Pinpoint the cell where the given text exists, returning its [x, y] midpoint coordinate. 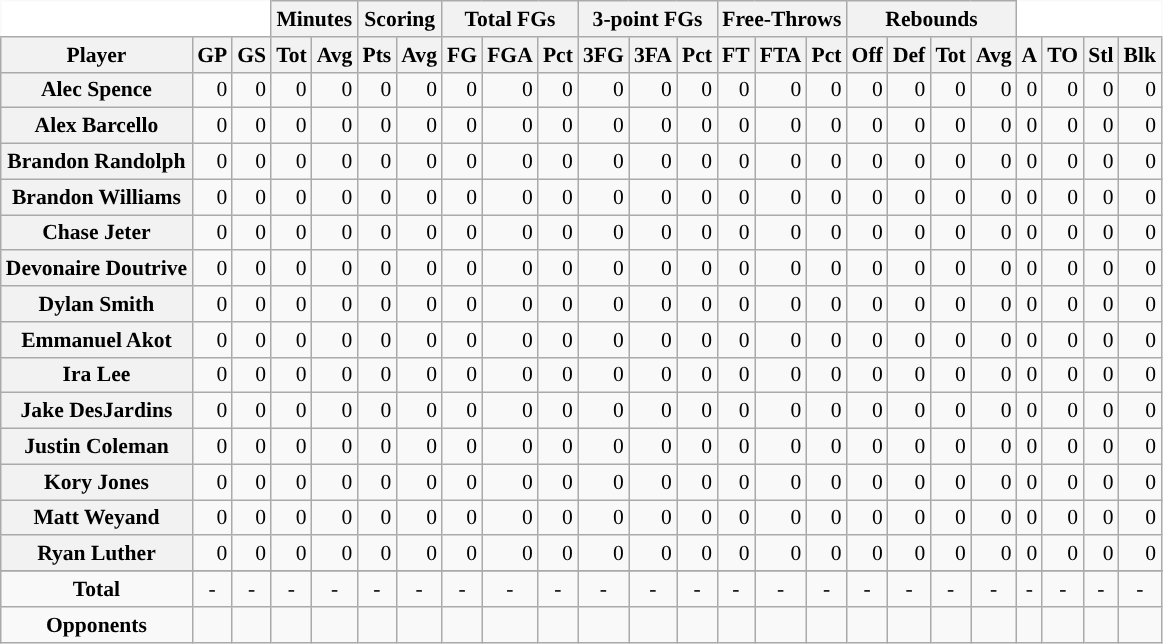
Blk [1140, 55]
Chase Jeter [96, 233]
Dylan Smith [96, 304]
Rebounds [932, 19]
Emmanuel Akot [96, 340]
FG [462, 55]
Scoring [400, 19]
Brandon Randolph [96, 162]
Def [909, 55]
FT [736, 55]
3FA [653, 55]
Jake DesJardins [96, 411]
Free-Throws [782, 19]
Pts [376, 55]
Minutes [314, 19]
A [1030, 55]
Alec Spence [96, 90]
Ryan Luther [96, 554]
Player [96, 55]
FTA [781, 55]
Total FGs [510, 19]
Opponents [96, 625]
Alex Barcello [96, 126]
Justin Coleman [96, 447]
TO [1062, 55]
FGA [510, 55]
3-point FGs [648, 19]
Brandon Williams [96, 197]
Ira Lee [96, 375]
Total [96, 589]
3FG [604, 55]
Off [868, 55]
Stl [1100, 55]
GP [212, 55]
Kory Jones [96, 482]
GS [252, 55]
Matt Weyand [96, 518]
Devonaire Doutrive [96, 269]
